Provide the (x, y) coordinate of the cell's center where the given text is located.  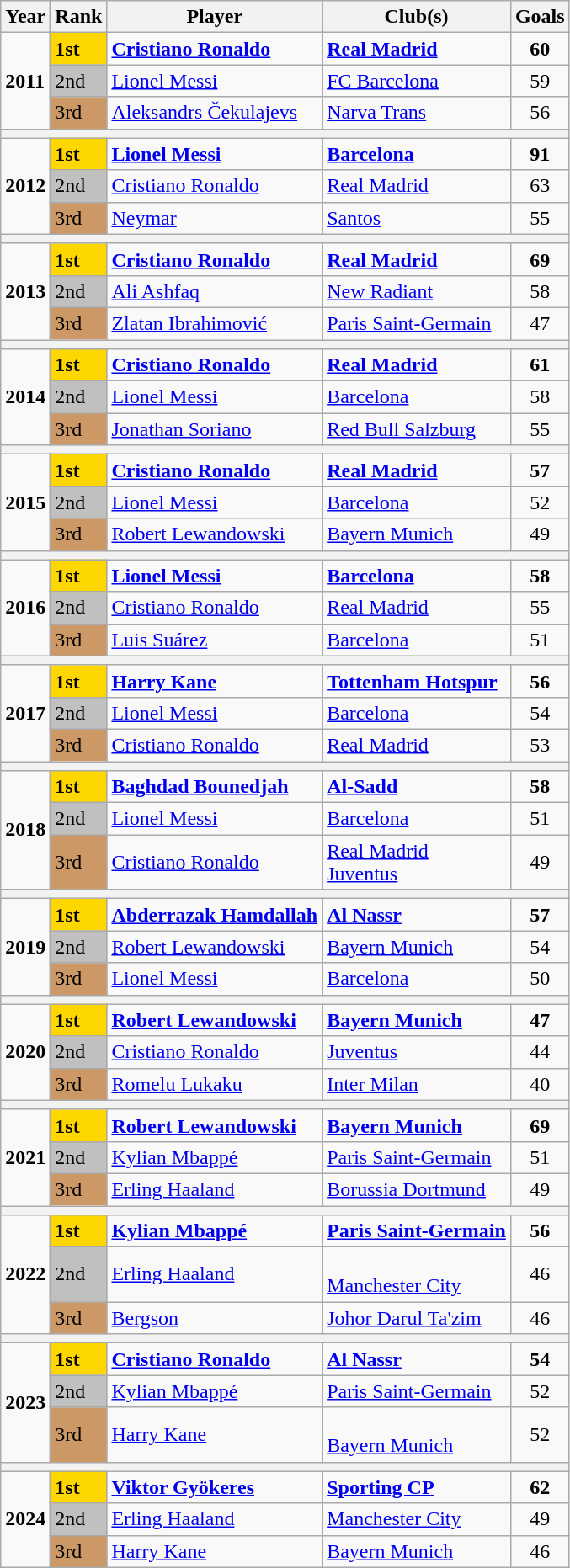
Ali Ashfaq (215, 291)
FC Barcelona (417, 81)
Player (215, 17)
2021 (25, 1157)
2015 (25, 502)
63 (540, 186)
Baghdad Bounedjah (215, 787)
Bergson (215, 1318)
53 (540, 745)
Inter Milan (417, 1084)
2024 (25, 1519)
2022 (25, 1274)
Luis Suárez (215, 640)
2016 (25, 608)
Al-Sadd (417, 787)
Rank (79, 17)
Club(s) (417, 17)
2014 (25, 397)
Real Madrid Juventus (417, 862)
91 (540, 154)
Neymar (215, 218)
Romelu Lukaku (215, 1084)
Borussia Dortmund (417, 1189)
Narva Trans (417, 113)
Viktor Gyökeres (215, 1487)
Goals (540, 17)
59 (540, 81)
2017 (25, 713)
Zlatan Ibrahimović (215, 323)
Aleksandrs Čekulajevs (215, 113)
2012 (25, 186)
Sporting CP (417, 1487)
Johor Darul Ta'zim (417, 1318)
New Radiant (417, 291)
2018 (25, 830)
2019 (25, 947)
Santos (417, 218)
2023 (25, 1402)
Juventus (417, 1052)
Abderrazak Hamdallah (215, 915)
2020 (25, 1052)
61 (540, 365)
50 (540, 979)
Year (25, 17)
40 (540, 1084)
Jonathan Soriano (215, 429)
60 (540, 49)
62 (540, 1487)
2011 (25, 81)
Tottenham Hotspur (417, 681)
Red Bull Salzburg (417, 429)
44 (540, 1052)
2013 (25, 291)
